From the cell containing the given text, extract its center point as (x, y) coordinate. 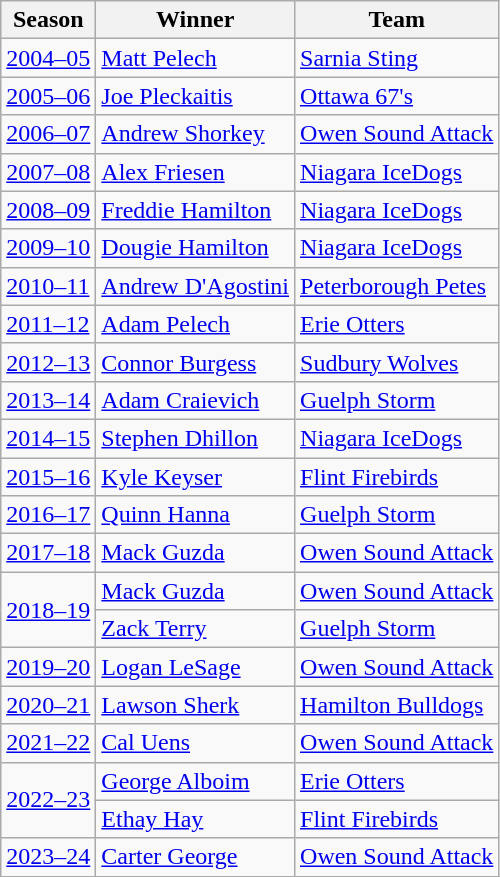
Sudbury Wolves (397, 362)
Ethay Hay (196, 819)
2006–07 (48, 134)
Andrew Shorkey (196, 134)
Stephen Dhillon (196, 438)
2016–17 (48, 515)
2021–22 (48, 743)
Adam Pelech (196, 324)
2013–14 (48, 400)
Lawson Sherk (196, 705)
Joe Pleckaitis (196, 96)
2009–10 (48, 248)
2005–06 (48, 96)
2022–23 (48, 800)
2007–08 (48, 172)
Sarnia Sting (397, 58)
2019–20 (48, 667)
2014–15 (48, 438)
Winner (196, 20)
Quinn Hanna (196, 515)
2020–21 (48, 705)
2004–05 (48, 58)
George Alboim (196, 781)
Freddie Hamilton (196, 210)
2023–24 (48, 857)
Hamilton Bulldogs (397, 705)
Adam Craievich (196, 400)
2010–11 (48, 286)
Matt Pelech (196, 58)
Zack Terry (196, 629)
Logan LeSage (196, 667)
Carter George (196, 857)
2008–09 (48, 210)
Alex Friesen (196, 172)
Dougie Hamilton (196, 248)
2017–18 (48, 553)
Andrew D'Agostini (196, 286)
2018–19 (48, 610)
Kyle Keyser (196, 477)
Connor Burgess (196, 362)
Ottawa 67's (397, 96)
2011–12 (48, 324)
Season (48, 20)
Cal Uens (196, 743)
Team (397, 20)
2015–16 (48, 477)
Peterborough Petes (397, 286)
2012–13 (48, 362)
